Return the (x, y) coordinate for the center point of the cell that contains the specified text.  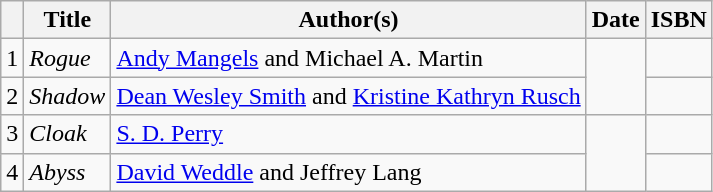
Cloak (68, 134)
Date (616, 20)
Dean Wesley Smith and Kristine Kathryn Rusch (348, 96)
Author(s) (348, 20)
S. D. Perry (348, 134)
Title (68, 20)
2 (12, 96)
Abyss (68, 172)
ISBN (678, 20)
4 (12, 172)
Shadow (68, 96)
1 (12, 58)
David Weddle and Jeffrey Lang (348, 172)
Andy Mangels and Michael A. Martin (348, 58)
3 (12, 134)
Rogue (68, 58)
